Provide the (x, y) coordinate of the cell's center where the given text is located.  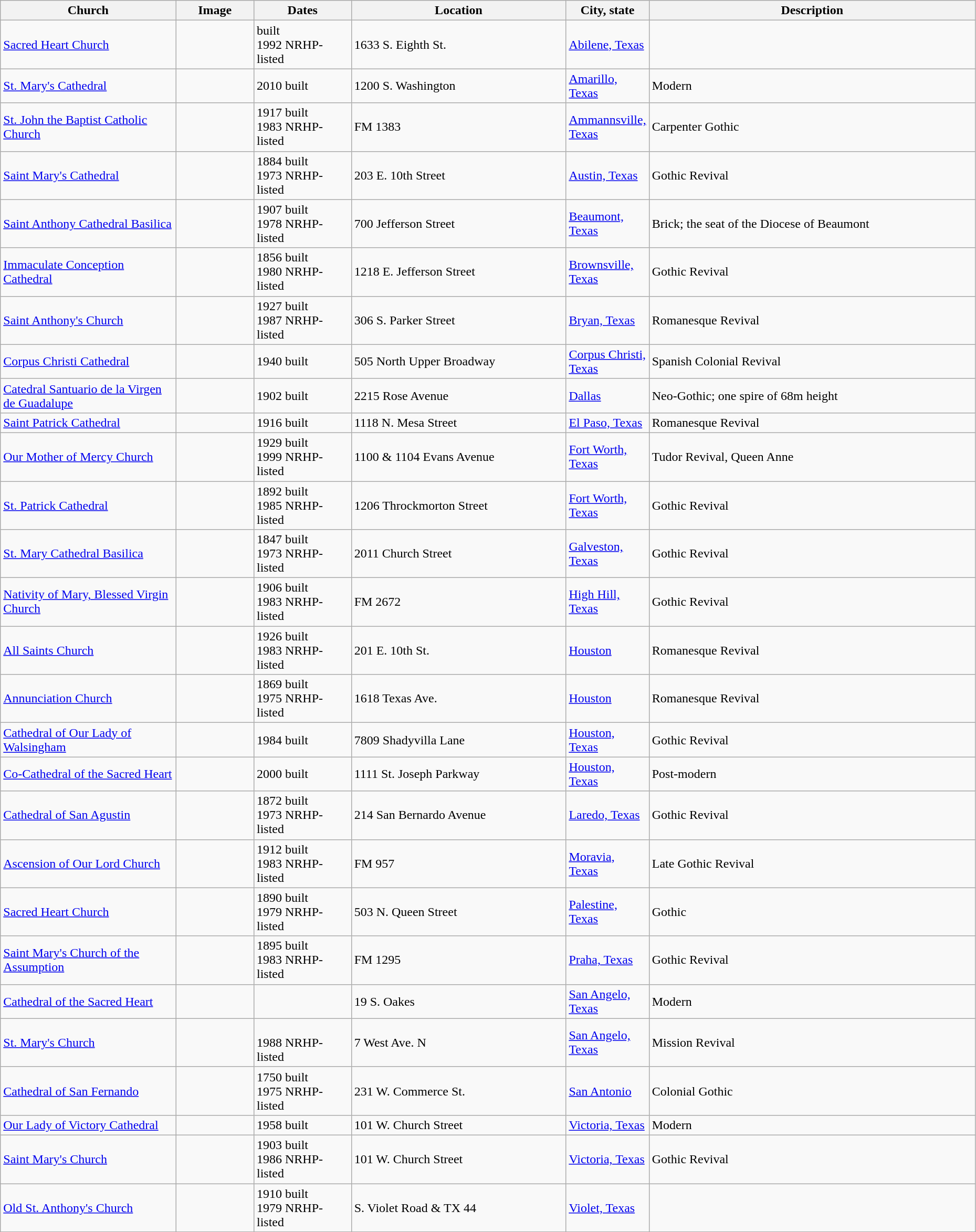
Gothic (812, 912)
City, state (607, 10)
Description (812, 10)
1111 St. Joseph Parkway (459, 774)
2011 Church Street (459, 554)
Amarillo, Texas (607, 86)
Corpus Christi Cathedral (88, 361)
Ascension of Our Lord Church (88, 864)
1916 built (302, 423)
306 S. Parker Street (459, 320)
Catedral Santuario de la Virgen de Guadalupe (88, 396)
Neo-Gothic; one spire of 68m height (812, 396)
Old St. Anthony's Church (88, 1207)
Church (88, 10)
Location (459, 10)
1892 built1985 NRHP-listed (302, 505)
7809 Shadyvilla Lane (459, 740)
Our Lady of Victory Cathedral (88, 1125)
Austin, Texas (607, 175)
FM 1295 (459, 960)
Praha, Texas (607, 960)
St. Patrick Cathedral (88, 505)
1926 built1983 NRHP-listed (302, 650)
1940 built (302, 361)
Brownsville, Texas (607, 272)
1958 built (302, 1125)
1884 built1973 NRHP-listed (302, 175)
1927 built1987 NRHP-listed (302, 320)
Dallas (607, 396)
Saint Mary's Church of the Assumption (88, 960)
Beaumont, Texas (607, 224)
S. Violet Road & TX 44 (459, 1207)
1206 Throckmorton Street (459, 505)
1856 built1980 NRHP-listed (302, 272)
Ammannsville, Texas (607, 127)
El Paso, Texas (607, 423)
St. Mary's Cathedral (88, 86)
1847 built1973 NRHP-listed (302, 554)
7 West Ave. N (459, 1043)
Image (215, 10)
Brick; the seat of the Diocese of Beaumont (812, 224)
Laredo, Texas (607, 815)
1917 built1983 NRHP-listed (302, 127)
Moravia, Texas (607, 864)
FM 2672 (459, 602)
Carpenter Gothic (812, 127)
Cathedral of Our Lady of Walsingham (88, 740)
2215 Rose Avenue (459, 396)
Our Mother of Mercy Church (88, 457)
Galveston, Texas (607, 554)
Annunciation Church (88, 699)
Immaculate Conception Cathedral (88, 272)
Palestine, Texas (607, 912)
St. John the Baptist Catholic Church (88, 127)
1750 built1975 NRHP-listed (302, 1091)
1633 S. Eighth St. (459, 45)
Late Gothic Revival (812, 864)
All Saints Church (88, 650)
1895 built1983 NRHP-listed (302, 960)
Mission Revival (812, 1043)
Tudor Revival, Queen Anne (812, 457)
1912 built1983 NRHP-listed (302, 864)
505 North Upper Broadway (459, 361)
2010 built (302, 86)
Co-Cathedral of the Sacred Heart (88, 774)
214 San Bernardo Avenue (459, 815)
Colonial Gothic (812, 1091)
503 N. Queen Street (459, 912)
Cathedral of San Agustin (88, 815)
San Antonio (607, 1091)
Dates (302, 10)
1218 E. Jefferson Street (459, 272)
2000 built (302, 774)
1906 built1983 NRHP-listed (302, 602)
Cathedral of the Sacred Heart (88, 1002)
1872 built1973 NRHP-listed (302, 815)
Nativity of Mary, Blessed Virgin Church (88, 602)
High Hill, Texas (607, 602)
1100 & 1104 Evans Avenue (459, 457)
Saint Anthony's Church (88, 320)
Corpus Christi, Texas (607, 361)
19 S. Oakes (459, 1002)
FM 1383 (459, 127)
1200 S. Washington (459, 86)
1618 Texas Ave. (459, 699)
Spanish Colonial Revival (812, 361)
700 Jefferson Street (459, 224)
Cathedral of San Fernando (88, 1091)
1988 NRHP-listed (302, 1043)
1984 built (302, 740)
Abilene, Texas (607, 45)
1929 built1999 NRHP-listed (302, 457)
Post-modern (812, 774)
FM 957 (459, 864)
1907 built1978 NRHP-listed (302, 224)
1869 built1975 NRHP-listed (302, 699)
201 E. 10th St. (459, 650)
Violet, Texas (607, 1207)
St. Mary Cathedral Basilica (88, 554)
St. Mary's Church (88, 1043)
1902 built (302, 396)
Saint Patrick Cathedral (88, 423)
Saint Mary's Church (88, 1159)
203 E. 10th Street (459, 175)
Saint Anthony Cathedral Basilica (88, 224)
1903 built1986 NRHP-listed (302, 1159)
Saint Mary's Cathedral (88, 175)
231 W. Commerce St. (459, 1091)
1118 N. Mesa Street (459, 423)
Bryan, Texas (607, 320)
built1992 NRHP-listed (302, 45)
1910 built1979 NRHP-listed (302, 1207)
1890 built1979 NRHP-listed (302, 912)
